Search for the cell housing the specified text and yield its (x, y) center coordinate. 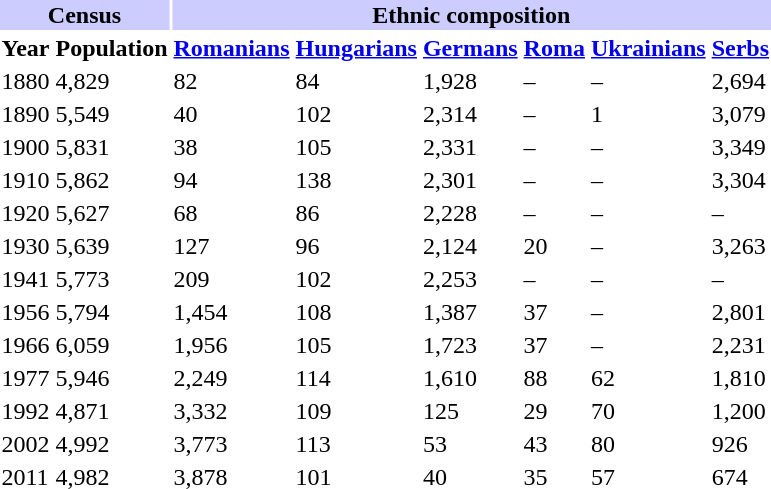
138 (356, 180)
88 (554, 378)
209 (232, 279)
62 (648, 378)
82 (232, 81)
1,928 (470, 81)
1890 (26, 114)
1,200 (740, 411)
Hungarians (356, 48)
109 (356, 411)
40 (232, 114)
5,773 (112, 279)
Serbs (740, 48)
1 (648, 114)
1,956 (232, 345)
5,549 (112, 114)
5,946 (112, 378)
84 (356, 81)
5,639 (112, 246)
1,610 (470, 378)
2,694 (740, 81)
Census (84, 15)
2,253 (470, 279)
1941 (26, 279)
1966 (26, 345)
5,862 (112, 180)
1920 (26, 213)
43 (554, 444)
1956 (26, 312)
6,059 (112, 345)
3,263 (740, 246)
1,723 (470, 345)
5,831 (112, 147)
1910 (26, 180)
2,124 (470, 246)
4,992 (112, 444)
108 (356, 312)
3,349 (740, 147)
94 (232, 180)
4,871 (112, 411)
80 (648, 444)
1880 (26, 81)
2,231 (740, 345)
1,810 (740, 378)
68 (232, 213)
Ethnic composition (471, 15)
113 (356, 444)
Ukrainians (648, 48)
96 (356, 246)
3,332 (232, 411)
127 (232, 246)
2002 (26, 444)
1977 (26, 378)
1,454 (232, 312)
3,304 (740, 180)
2,314 (470, 114)
Roma (554, 48)
1,387 (470, 312)
Population (112, 48)
1900 (26, 147)
53 (470, 444)
125 (470, 411)
4,829 (112, 81)
2,249 (232, 378)
2,801 (740, 312)
114 (356, 378)
38 (232, 147)
926 (740, 444)
70 (648, 411)
3,079 (740, 114)
29 (554, 411)
1930 (26, 246)
2,301 (470, 180)
5,794 (112, 312)
2,228 (470, 213)
20 (554, 246)
5,627 (112, 213)
Germans (470, 48)
3,773 (232, 444)
1992 (26, 411)
86 (356, 213)
Year (26, 48)
2,331 (470, 147)
Romanians (232, 48)
